Output the (X, Y) coordinate of the center of the cell containing the given text.  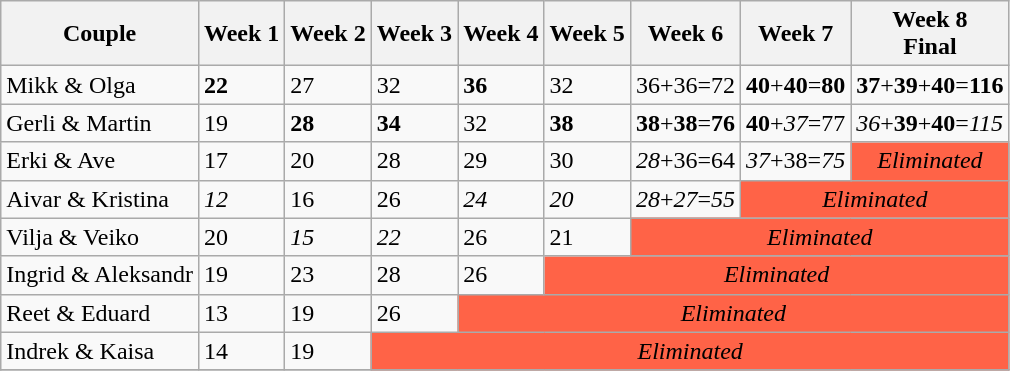
Week 4 (501, 34)
36+39+40=115 (930, 123)
29 (501, 161)
17 (241, 161)
Week 7 (796, 34)
37+39+40=116 (930, 85)
Week 3 (414, 34)
36 (501, 85)
Week 5 (587, 34)
34 (414, 123)
21 (587, 237)
40+40=80 (796, 85)
38+38=76 (685, 123)
28+27=55 (685, 199)
Erki & Ave (100, 161)
24 (501, 199)
13 (241, 313)
Week 1 (241, 34)
40+37=77 (796, 123)
Week 6 (685, 34)
28+36=64 (685, 161)
Ingrid & Aleksandr (100, 275)
36+36=72 (685, 85)
Aivar & Kristina (100, 199)
Week 8Final (930, 34)
27 (328, 85)
23 (328, 275)
Vilja & Veiko (100, 237)
12 (241, 199)
16 (328, 199)
38 (587, 123)
Week 2 (328, 34)
Mikk & Olga (100, 85)
37+38=75 (796, 161)
14 (241, 351)
Gerli & Martin (100, 123)
Couple (100, 34)
15 (328, 237)
Reet & Eduard (100, 313)
Indrek & Kaisa (100, 351)
30 (587, 161)
